Identify which cell holds the provided text, then report its [X, Y] central coordinate. 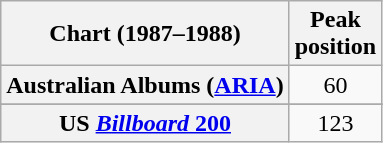
Chart (1987–1988) [145, 34]
123 [335, 123]
Peakposition [335, 34]
Australian Albums (ARIA) [145, 85]
US Billboard 200 [145, 123]
60 [335, 85]
